Pinpoint the cell where the given text exists, returning its (X, Y) midpoint coordinate. 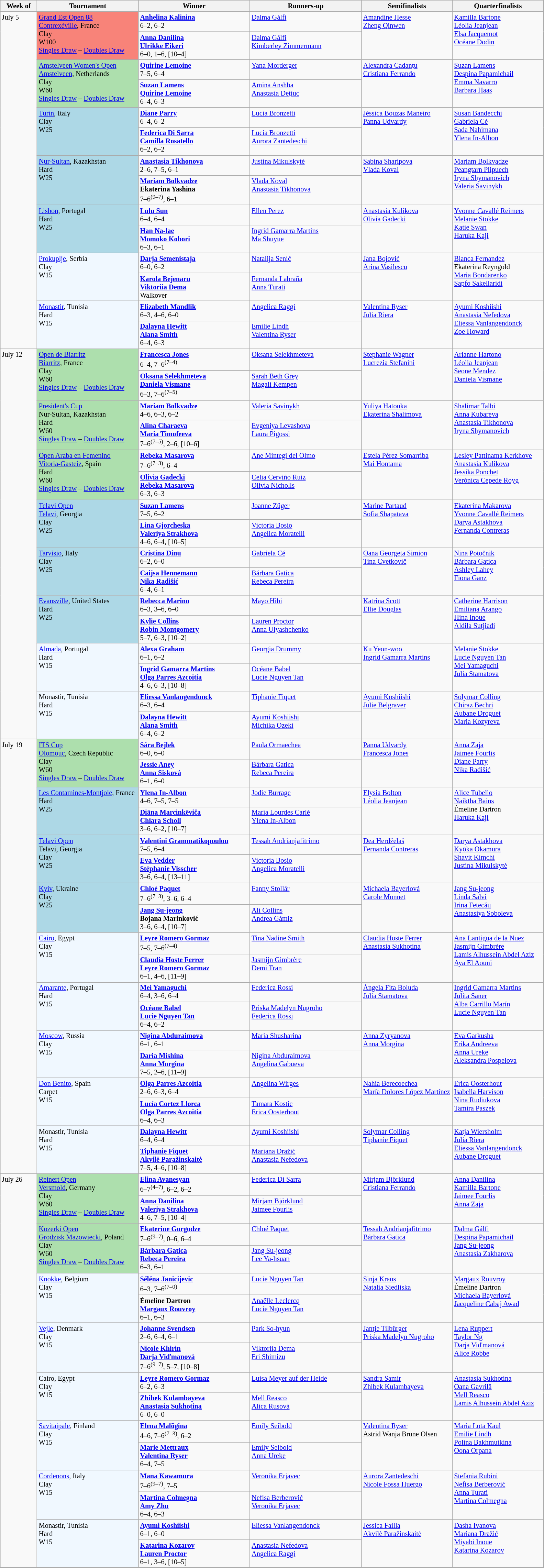
Jéssica Bouzas Maneiro Panna Udvardy (407, 131)
Jodie Burrage (306, 797)
July 12 (19, 544)
Runners-up (306, 6)
Ingrid Gamarra Martins Ma Shuyue (306, 239)
Paula Ormaechea (306, 749)
Jang Su-jeong Linda Salvi Irina Fetecău Anastasiya Soboleva (498, 907)
Open de Biarritz Biarritz, France Clay W60 Singles Draw – Doubles Draw (88, 374)
Mell Reasco Alica Rusová (306, 1406)
Justina Mikulskytė (306, 165)
Quirine Lemoine 7–5, 6–4 (195, 69)
Lisbon, Portugal Hard W25 (88, 229)
Ekaterine Gorgodze 7–6(9–7), 0–6, 6–4 (195, 1234)
Nigina Abduraimova Angelina Gabueva (306, 1064)
Anastasia Sukhotina Oana Gavrilă Mell Reasco Lamis Alhussein Abdel Aziz (498, 1396)
Johanne Svendsen 2–6, 6–4, 6–1 (195, 1333)
Diane Parry 6–4, 6–2 (195, 118)
Ali Collins Andrea Gámiz (306, 918)
Knokke, Belgium Clay W15 (88, 1298)
Anna Danilina Kamilla Bartone Jaimee Fourlis Anna Zaja (498, 1199)
Quarterfinalists (498, 6)
Eliessa Vanlangendonck (306, 1530)
María Lourdes Carlé Ylena In-Albon (306, 821)
Sandra Samir Zhibek Kulambayeva (407, 1396)
Ayumi Koshiishi Anastasia Nefedova Eliessa Vanlangendonck Zoe Howard (498, 324)
Lina Gjorcheska Valeriya Strakhova 4–6, 6–4, [10–5] (195, 533)
Émeline Dartron Margaux Rouvroy 6–1, 6–3 (195, 1309)
Alice Tubello Naiktha Bains Émeline Dartron Haruka Kaji (498, 810)
Han Na-lae Momoko Kobori 6–3, 6–1 (195, 239)
Fernanda Labraña Anna Turati (306, 287)
Valentini Grammatikopoulou 7–5, 6–4 (195, 845)
Ane Mintegi del Olmo (306, 461)
Suzan Lamens 7–5, 6–2 (195, 510)
Katja Wiersholm Julia Riera Eliessa Vanlangendonck Aubane Droguet (498, 1149)
President's Cup Nur-Sultan, Kazakhstan Hard W60 Singles Draw – Doubles Draw (88, 425)
Mariam Bolkvadze 4–6, 6–3, 6–2 (195, 410)
Karola Bejenaru Viktoriia Dema Walkover (195, 287)
Priska Madelyn Nugroho Federica Rossi (306, 1016)
Kyiv, Ukraine Clay W25 (88, 907)
Gabriela Cé (306, 557)
Elizabeth Mandlik 6–3, 4–6, 6–0 (195, 311)
Joanne Züger (306, 510)
Ayumi Koshiishi Julie Belgraver (407, 715)
Kylie Collins Robin Montgomery 5–7, 6–3, [10–2] (195, 629)
Turin, Italy Clay W25 (88, 131)
Valentina Ryser Astrid Wanja Brune Olsen (407, 1445)
Moscow, Russia Clay W15 (88, 1054)
Ingrid Gamarra Martins Julita Saner Alba Carrillo Marín Lucie Nguyen Tan (498, 1006)
Valeria Savinykh (306, 410)
July 19 (19, 956)
Olga Parres Azcoitia 2–6, 6–3, 6–4 (195, 1088)
Jessica Failla Akvilė Paražinskaitė (407, 1544)
Darya Astakhova Kyōka Okamura Shavit Kimchi Justina Mikulskytė (498, 859)
Fanny Stollár (306, 894)
Michaela Bayerlová Carole Monnet (407, 907)
Nicole Khirin Darja Viďmanová 7–6(9–7), 5–7, [10–8] (195, 1358)
Dalma Gálfi (306, 22)
Elysia Bolton Léolia Jeanjean (407, 810)
Erica Oosterhout Isabella Harvison Nina Rudiukova Tamira Paszek (498, 1102)
Luisa Meyer auf der Heide (306, 1382)
Reinert Open Versmold, Germany Clay W60 Singles Draw – Doubles Draw (88, 1199)
Shalimar Talbi Anna Kubareva Anastasia Tikhonova Iryna Shymanovich (498, 425)
Olivia Gadecki Rebeka Masarova 6–3, 6–3 (195, 486)
Elena Malõgina 4–6, 7–6(7–3), 6–2 (195, 1431)
Open Araba en Femenino Vitoria-Gasteiz, Spain Hard W60 Singles Draw – Doubles Draw (88, 475)
July 26 (19, 1371)
Lucia Bronzetti (306, 118)
Lauren Proctor Anna Ulyashchenko (306, 629)
Almada, Portugal Hard W15 (88, 667)
Federica Di Sarra (306, 1184)
Ayumi Koshiishi 6–1, 6–0 (195, 1530)
Nefisa Berberović Veronika Erjavec (306, 1506)
Amstelveen Women's Open Amstelveen, Netherlands Clay W60 Singles Draw – Doubles Draw (88, 83)
Dalma Gálfi Kimberley Zimmermann (306, 46)
Lucía Cortez Llorca Olga Parres Azcoitia 6–4, 6–3 (195, 1112)
Elina Avanesyan 6–7(4–7), 6–2, 6–2 (195, 1184)
Celia Cerviño Ruiz Olivia Nicholls (306, 486)
Vejle, Denmark Clay W15 (88, 1347)
Oksana Selekhmeteva (306, 360)
Georgia Drummy (306, 653)
Kamilla Bartone Léolia Jeanjean Elsa Jacquemot Océane Dodin (498, 36)
Zhibek Kulambayeva Anastasia Sukhotina 6–0, 6–0 (195, 1406)
Anastasia Nefedova Angelica Raggi (306, 1554)
Mirjam Björklund Jaimee Fourlis (306, 1210)
Catherine Harrison Emiliana Arango Hina Inoue Aldila Sutjiadi (498, 619)
Vlada Koval Anastasia Tikhonova (306, 190)
Jantje Tilbürger Priska Madelyn Nugroho (407, 1347)
Dalma Gálfi Despina Papamichail Jang Su-jeong Anastasia Zakharova (498, 1248)
Don Benito, Spain Carpet W15 (88, 1102)
Alina Charaeva Maria Timofeeva 7–6(7–5), 2–6, [10–6] (195, 435)
Claudia Hoste Ferrer Anastasia Sukhotina (407, 958)
Stefania Rubini Nefisa Berberović Anna Turati Martina Colmegna (498, 1495)
Solymar Colling Tiphanie Fiquet (407, 1149)
Aurora Zantedeschi Nicole Fossa Huergo (407, 1495)
Semifinalists (407, 6)
Oana Georgeta Simion Tina Cvetkovič (407, 571)
Marie Mettraux Valentina Ryser 6–4, 7–5 (195, 1456)
Anastasia Kulikova Olivia Gadecki (407, 229)
Anna Danilina Ulrikke Eikeri 6–0, 1–6, [10–4] (195, 46)
Stephanie Wagner Lucrezia Stefanini (407, 374)
Dasha Ivanova Mariana Dražić Miyabi Inoue Katarina Kozarov (498, 1544)
Darja Semenistaja 6–0, 6–2 (195, 263)
Mariam Bolkvadze Ekaterina Yashina 7–6(9–7), 6–1 (195, 190)
Jana Bojović Arina Vasilescu (407, 277)
Melanie Stokke Lucie Nguyen Tan Mei Yamaguchi Julia Stamatova (498, 667)
Mirjam Björklund Cristiana Ferrando (407, 1199)
Yana Morderger (306, 69)
Mei Yamaguchi 6–4, 3–6, 6–4 (195, 992)
Susan Bandecchi Gabriela Cé Sada Nahimana Ylena In-Albon (498, 131)
Cordenons, Italy Clay W15 (88, 1495)
Ayumi Koshiishi (306, 1136)
Marine Partaud Sofia Shapatava (407, 524)
Tessah Andrianjafitrimo (306, 845)
Kozerki Open Grodzisk Mazowiecki, Poland Clay W60 Singles Draw – Doubles Draw (88, 1248)
Rebecca Marino 6–3, 3–6, 6–0 (195, 605)
Maria Lota Kaul Emilie Lindh Polina Bakhmutkina Oona Orpana (498, 1445)
Bárbara Gatica Rebeca Pereira 6–3, 6–1 (195, 1259)
Maria Shusharina (306, 1040)
Eliessa Vanlangendonck 6–3, 6–4 (195, 701)
Anna Danilina Valeriya Strakhova 4–6, 7–5, [10–4] (195, 1210)
Federica Rossi (306, 992)
Martina Colmegna Amy Zhu 6–4, 6–3 (195, 1506)
Claudia Hoste Ferrer Leyre Romero Gormaz 6–1, 4–6, [11–9] (195, 968)
Emily Seibold Anna Ureke (306, 1456)
Bianca Fernandez Ekaterina Reyngold Maria Bondarenko Sapfo Sakellaridi (498, 277)
Ángela Fita Boluda Julia Stamatova (407, 1006)
Dalayna Hewitt Alana Smith 6–4, 6–3 (195, 335)
Natalija Senić (306, 263)
Yvonne Cavallé Reimers Melanie Stokke Katie Swan Haruka Kaji (498, 229)
Prokuplje, Serbia Clay W15 (88, 277)
Tina Nadine Smith (306, 943)
Amina Anshba Anastasia Dețiuc (306, 93)
Dalayna Hewitt Alana Smith 6–4, 6–2 (195, 725)
Nahia Berecoechea María Dolores López Martínez (407, 1102)
Panna Udvardy Francesca Jones (407, 763)
Chloé Paquet 7–6(7–3), 3–6, 6–4 (195, 894)
Sinja Kraus Natalia Siedliska (407, 1298)
Ellen Perez (306, 215)
Nur-Sultan, Kazakhstan Hard W25 (88, 180)
Séléna Janicijevic 6–3, 7–6(7–0) (195, 1284)
Leyre Romero Gormaz 7–5, 7–6(7–4) (195, 943)
Tiphanie Fiquet Akvilė Paražinskaitė 7–5, 4–6, [10–8] (195, 1160)
Alexa Graham 6–1, 6–2 (195, 653)
Caijsa Hennemann Nika Radišić 6–4, 6–1 (195, 582)
Sára Bejlek 6–0, 6–0 (195, 749)
Cristina Dinu 6–2, 6–0 (195, 557)
Tamara Kostic Erica Oosterhout (306, 1112)
Mayo Hibi (306, 605)
Oksana Selekhmeteva Daniela Vismane 6–3, 7–6(7–5) (195, 385)
Yuliya Hatouka Ekaterina Shalimova (407, 425)
Daria Mishina Anna Morgina 7–5, 2–6, [11–9] (195, 1064)
Tessah Andrianjafitrimo Bárbara Gatica (407, 1248)
Diāna Marcinkēviča Chiara Scholl 3–6, 6–2, [10–7] (195, 821)
Nigina Abduraimova 6–1, 6–1 (195, 1040)
Jang Su-jeong Bojana Marinković 3–6, 6–4, [10–7] (195, 918)
Arianne Hartono Léolia Jeanjean Seone Mendez Daniela Vismane (498, 374)
Katrina Scott Ellie Douglas (407, 619)
Ayumi Koshiishi Michika Ozeki (306, 725)
Amandine Hesse Zheng Qinwen (407, 36)
Jang Su-jeong Lee Ya-hsuan (306, 1259)
Katarina Kozarov Lauren Proctor 6–1, 3–6, [10–5] (195, 1554)
Suzan Lamens Quirine Lemoine 6–4, 6–3 (195, 93)
Dalayna Hewitt 6–4, 6–4 (195, 1136)
Rebeka Masarova 7–6(7–3), 6–4 (195, 461)
Lesley Pattinama Kerkhove Anastasia Kulikova Jessika Ponchet Verónica Cepede Royg (498, 475)
Park So-hyun (306, 1333)
Dea Herdželaš Fernanda Contreras (407, 859)
Lucia Bronzetti Aurora Zantedeschi (306, 141)
Amarante, Portugal Hard W15 (88, 1006)
Océane Babel Lucie Nguyen Tan 6–4, 6–2 (195, 1016)
Francesca Jones 6–4, 7–6(7–4) (195, 360)
Winner (195, 6)
Evgeniya Levashova Laura Pigossi (306, 435)
Jessie Aney Anna Sisková 6–1, 6–0 (195, 773)
Les Contamines-Montjoie, France Hard W25 (88, 810)
Valentina Ryser Julia Riera (407, 324)
Mana Kawamura 7–6(9–7), 7–5 (195, 1481)
Jasmijn Gimbrère Demi Tran (306, 968)
Sarah Beth Grey Magali Kempen (306, 385)
Ekaterina Makarova Yvonne Cavallé Reimers Darya Astakhova Fernanda Contreras (498, 524)
Lena Ruppert Taylor Ng Darja Viďmanová Alice Robbe (498, 1347)
Angelica Raggi (306, 311)
Eva Vedder Stéphanie Visscher 3–6, 6–4, [13–11] (195, 869)
Viktoriia Dema Eri Shimizu (306, 1358)
Angelina Wirges (306, 1088)
Margaux Rouvroy Émeline Dartron Michaela Bayerlová Jacqueline Cabaj Awad (498, 1298)
Lucie Nguyen Tan (306, 1284)
Lulu Sun 6–4, 6–4 (195, 215)
Anaëlle Leclercq Lucie Nguyen Tan (306, 1309)
July 5 (19, 180)
ITS Cup Olomouc, Czech Republic Clay W60 Singles Draw – Doubles Draw (88, 763)
Océane Babel Lucie Nguyen Tan (306, 677)
Solymar Colling Chiraz Bechri Aubane Droguet Maria Kozyreva (498, 715)
Alexandra Cadanțu Cristiana Ferrando (407, 83)
Anhelina Kalinina 6–2, 6–2 (195, 22)
Anastasia Tikhonova 2–6, 7–5, 6–1 (195, 165)
Suzan Lamens Despina Papamichail Emma Navarro Barbara Haas (498, 83)
Eva Garkusha Erika Andreeva Anna Ureke Aleksandra Pospelova (498, 1054)
Ku Yeon-woo Ingrid Gamarra Martins (407, 667)
Emilie Lindh Valentina Ryser (306, 335)
Mariana Dražić Anastasia Nefedova (306, 1160)
Federica Di Sarra Camilla Rosatello 6–2, 6–2 (195, 141)
Anna Zyryanova Anna Morgina (407, 1054)
Sabina Sharipova Vlada Koval (407, 180)
Grand Est Open 88 Contrexéville, France Clay W100 Singles Draw – Doubles Draw (88, 36)
Chloé Paquet (306, 1234)
Estela Pérez Somarriba Mai Hontama (407, 475)
Anna Zaja Jaimee Fourlis Diane Parry Nika Radišić (498, 763)
Ana Lantigua de la Nuez Jasmijn Gimbrère Lamis Alhussein Abdel Aziz Aya El Aouni (498, 958)
Mariam Bolkvadze Peangtarn Plipuech Iryna Shymanovich Valeria Savinykh (498, 180)
Tournament (88, 6)
Emily Seibold (306, 1431)
Leyre Romero Gormaz 6–2, 6–3 (195, 1382)
Nina Potočnik Bárbara Gatica Ashley Lahey Fiona Ganz (498, 571)
Week of (19, 6)
Evansville, United States Hard W25 (88, 619)
Ingrid Gamarra Martins Olga Parres Azcoitia 4–6, 6–3, [10–8] (195, 677)
Veronika Erjavec (306, 1481)
Tarvisio, Italy Clay W25 (88, 571)
Savitaipale, Finland Clay W15 (88, 1445)
Ylena In-Albon 4–6, 7–5, 7–5 (195, 797)
Tiphanie Fiquet (306, 701)
